From the cell containing the given text, extract its center point as (x, y) coordinate. 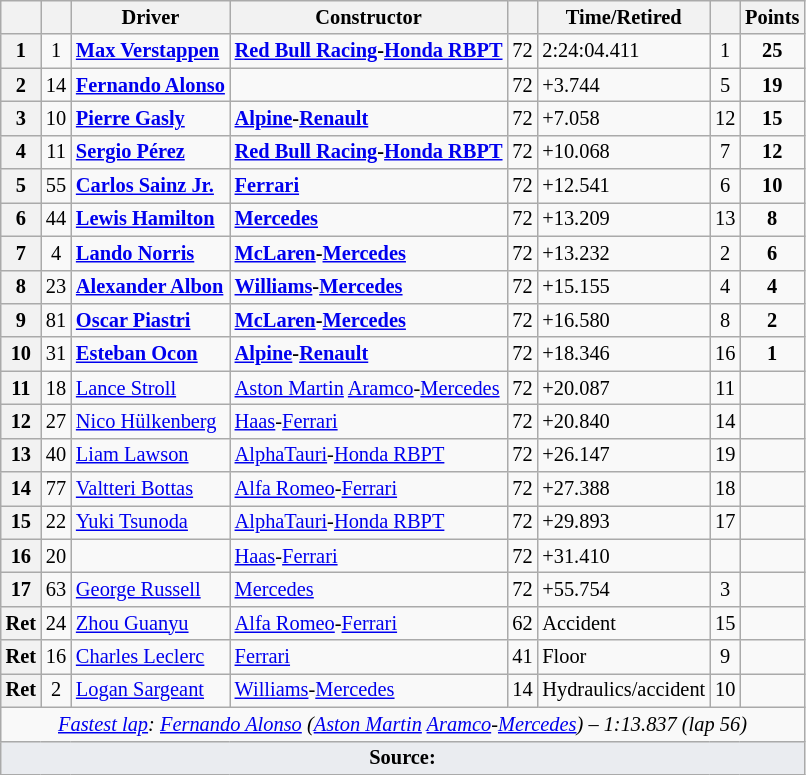
27 (56, 421)
+55.754 (624, 589)
41 (522, 657)
Charles Leclerc (150, 657)
+18.346 (624, 354)
+13.232 (624, 253)
Lando Norris (150, 253)
Zhou Guanyu (150, 623)
+26.147 (624, 455)
Liam Lawson (150, 455)
81 (56, 320)
Fastest lap: Fernando Alonso (Aston Martin Aramco-Mercedes) – 1:13.837 (lap 56) (403, 724)
77 (56, 489)
20 (56, 556)
23 (56, 287)
Lewis Hamilton (150, 219)
Hydraulics/accident (624, 690)
Points (772, 17)
Sergio Pérez (150, 152)
2:24:04.411 (624, 51)
Fernando Alonso (150, 85)
44 (56, 219)
Carlos Sainz Jr. (150, 186)
+20.087 (624, 388)
Max Verstappen (150, 51)
+15.155 (624, 287)
Esteban Ocon (150, 354)
Floor (624, 657)
Driver (150, 17)
Time/Retired (624, 17)
+7.058 (624, 118)
24 (56, 623)
Aston Martin Aramco-Mercedes (369, 388)
Lance Stroll (150, 388)
+10.068 (624, 152)
+20.840 (624, 421)
Alexander Albon (150, 287)
63 (56, 589)
Valtteri Bottas (150, 489)
22 (56, 522)
Source: (403, 758)
Constructor (369, 17)
31 (56, 354)
+13.209 (624, 219)
Nico Hülkenberg (150, 421)
+29.893 (624, 522)
40 (56, 455)
25 (772, 51)
Logan Sargeant (150, 690)
+16.580 (624, 320)
George Russell (150, 589)
Pierre Gasly (150, 118)
Accident (624, 623)
+27.388 (624, 489)
+3.744 (624, 85)
+31.410 (624, 556)
62 (522, 623)
+12.541 (624, 186)
Yuki Tsunoda (150, 522)
Oscar Piastri (150, 320)
55 (56, 186)
